Locate the cell with the specified text and output its [X, Y] center coordinate. 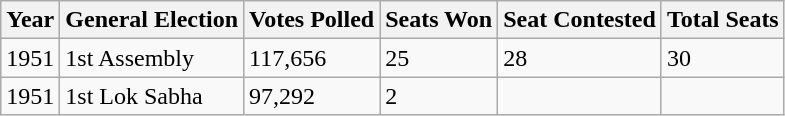
General Election [152, 20]
25 [439, 58]
1st Lok Sabha [152, 96]
Votes Polled [312, 20]
28 [580, 58]
Seat Contested [580, 20]
1st Assembly [152, 58]
117,656 [312, 58]
Year [30, 20]
30 [722, 58]
Seats Won [439, 20]
97,292 [312, 96]
Total Seats [722, 20]
2 [439, 96]
